Scan for the cell matching the given text and deliver its [x, y] coordinate at center. 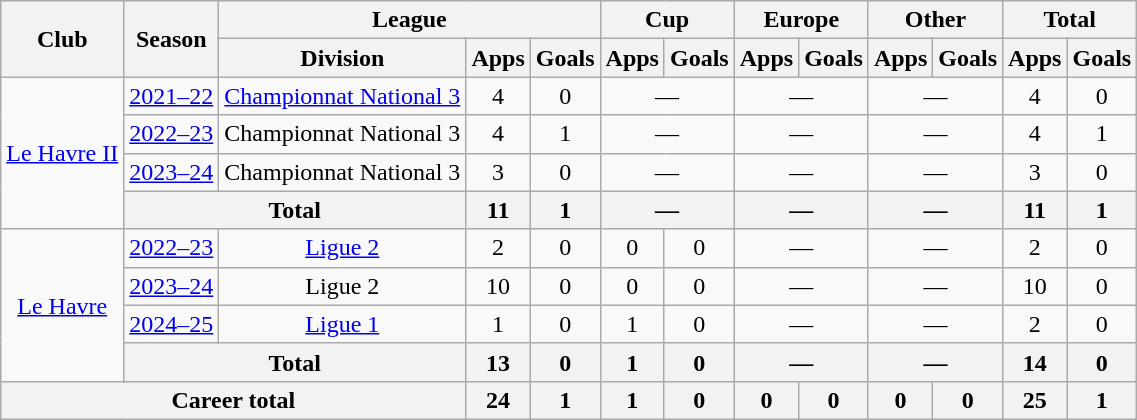
Club [62, 39]
League [410, 20]
Ligue 1 [342, 324]
Division [342, 58]
2021–22 [172, 96]
25 [1035, 400]
Le Havre [62, 305]
2024–25 [172, 324]
Season [172, 39]
Cup [667, 20]
13 [498, 362]
Other [935, 20]
Career total [234, 400]
24 [498, 400]
Europe [801, 20]
14 [1035, 362]
Le Havre II [62, 153]
